Provide the [X, Y] coordinate of the cell's center where the given text is located.  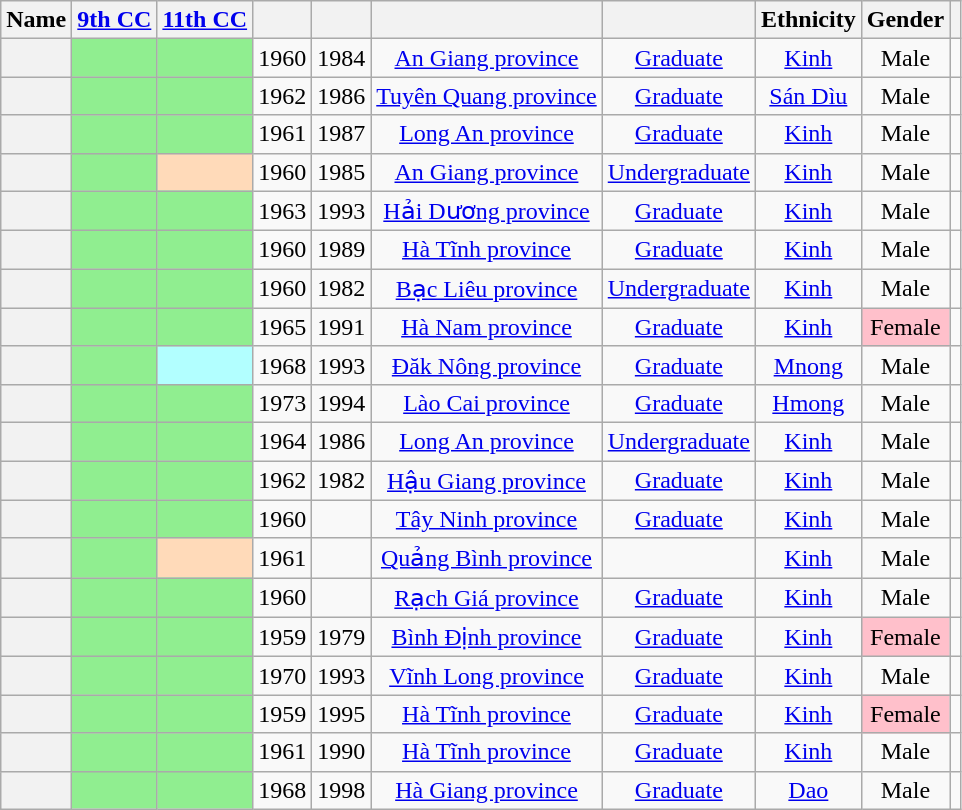
11th CC [205, 20]
Hải Dương province [486, 211]
Bình Định province [486, 637]
1964 [282, 441]
Hà Giang province [486, 790]
Vĩnh Long province [486, 676]
Lào Cai province [486, 403]
1990 [342, 752]
Tuyên Quang province [486, 96]
Ethnicity [808, 20]
1984 [342, 58]
Hmong [808, 403]
Rạch Giá province [486, 598]
Dao [808, 790]
Quảng Bình province [486, 558]
1991 [342, 327]
1973 [282, 403]
1965 [282, 327]
1979 [342, 637]
Hậu Giang province [486, 480]
1963 [282, 211]
1989 [342, 250]
1987 [342, 134]
Hà Nam province [486, 327]
Gender [905, 20]
1985 [342, 172]
1994 [342, 403]
Mnong [808, 365]
1970 [282, 676]
Bạc Liêu province [486, 289]
Đăk Nông province [486, 365]
Sán Dìu [808, 96]
Tây Ninh province [486, 519]
Name [36, 20]
1995 [342, 714]
1998 [342, 790]
9th CC [114, 20]
